Extract the (x, y) coordinate from the center of the cell holding the provided text.  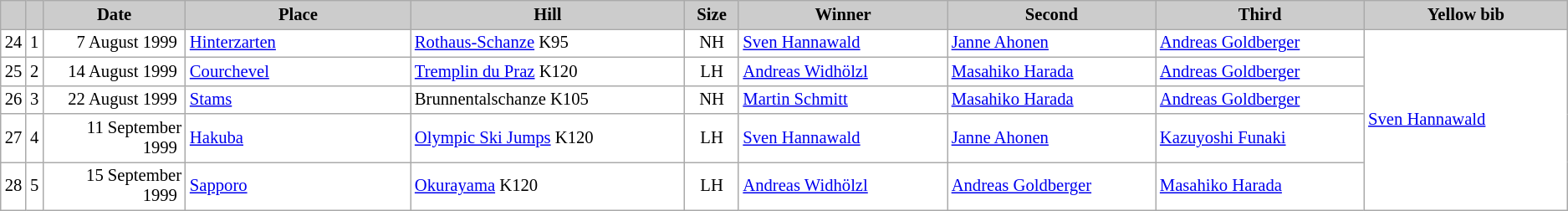
Tremplin du Praz K120 (548, 71)
26 (13, 100)
3 (34, 100)
Kazuyoshi Funaki (1259, 138)
1 (34, 43)
Date (114, 14)
Yellow bib (1465, 14)
4 (34, 138)
Olympic Ski Jumps K120 (548, 138)
Hakuba (298, 138)
Size (712, 14)
11 September 1999 (114, 138)
22 August 1999 (114, 100)
14 August 1999 (114, 71)
Courchevel (298, 71)
27 (13, 138)
Place (298, 14)
Winner (843, 14)
Okurayama K120 (548, 186)
25 (13, 71)
Hinterzarten (298, 43)
5 (34, 186)
7 August 1999 (114, 43)
Brunnentalschanze K105 (548, 100)
24 (13, 43)
Second (1052, 14)
Sapporo (298, 186)
28 (13, 186)
15 September 1999 (114, 186)
Third (1259, 14)
2 (34, 71)
Stams (298, 100)
Martin Schmitt (843, 100)
Rothaus-Schanze K95 (548, 43)
Hill (548, 14)
